Extract the [x, y] coordinate from the center of the cell holding the provided text.  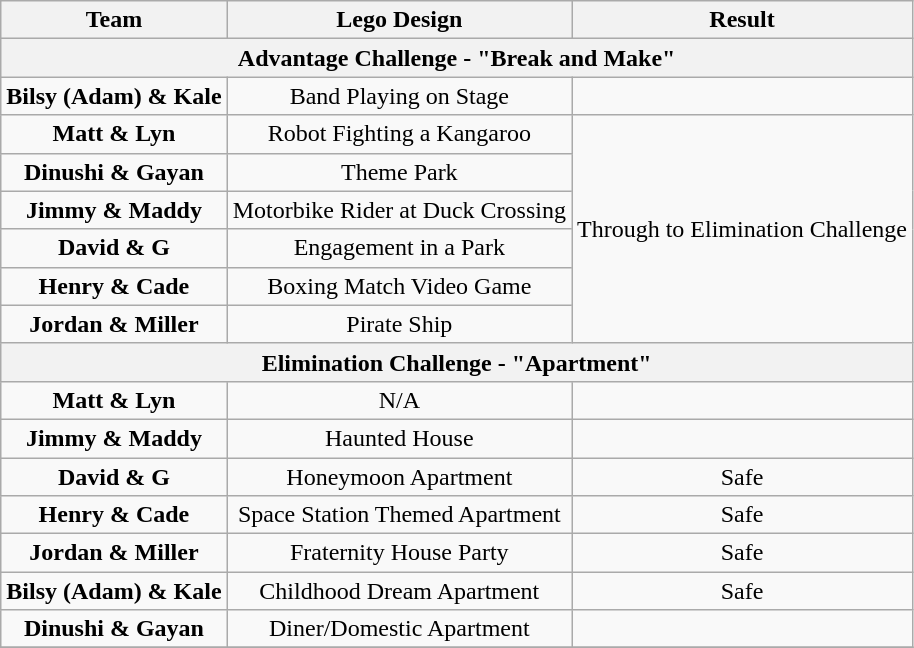
Result [742, 20]
Honeymoon Apartment [399, 477]
Elimination Challenge - "Apartment" [457, 362]
Fraternity House Party [399, 553]
Robot Fighting a Kangaroo [399, 134]
Haunted House [399, 438]
Space Station Themed Apartment [399, 515]
Lego Design [399, 20]
N/A [399, 400]
Diner/Domestic Apartment [399, 629]
Advantage Challenge - "Break and Make" [457, 58]
Through to Elimination Challenge [742, 229]
Band Playing on Stage [399, 96]
Theme Park [399, 172]
Pirate Ship [399, 324]
Boxing Match Video Game [399, 286]
Motorbike Rider at Duck Crossing [399, 210]
Childhood Dream Apartment [399, 591]
Team [114, 20]
Engagement in a Park [399, 248]
